From the cell containing the given text, extract its center point as (X, Y) coordinate. 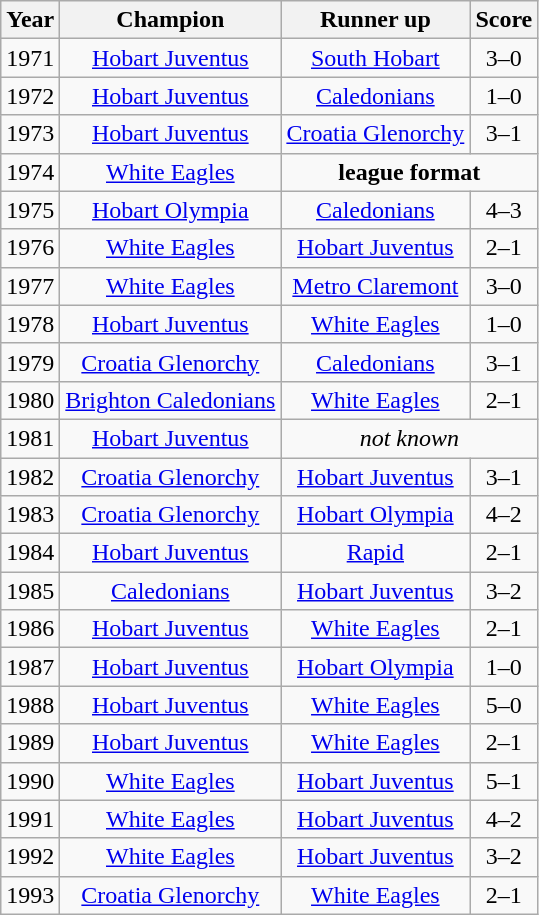
1981 (30, 438)
1972 (30, 96)
1990 (30, 781)
1983 (30, 515)
Rapid (376, 553)
1991 (30, 819)
league format (410, 172)
1992 (30, 857)
Metro Claremont (376, 286)
1977 (30, 286)
1973 (30, 134)
1980 (30, 400)
1978 (30, 324)
1976 (30, 248)
1993 (30, 895)
South Hobart (376, 58)
1988 (30, 705)
Brighton Caledonians (170, 400)
1979 (30, 362)
1989 (30, 743)
Champion (170, 20)
1986 (30, 629)
Runner up (376, 20)
4–3 (504, 210)
5–0 (504, 705)
1984 (30, 553)
1975 (30, 210)
1987 (30, 667)
Score (504, 20)
1982 (30, 477)
1985 (30, 591)
Year (30, 20)
not known (410, 438)
1971 (30, 58)
1974 (30, 172)
5–1 (504, 781)
